Identify which cell holds the provided text, then report its [x, y] central coordinate. 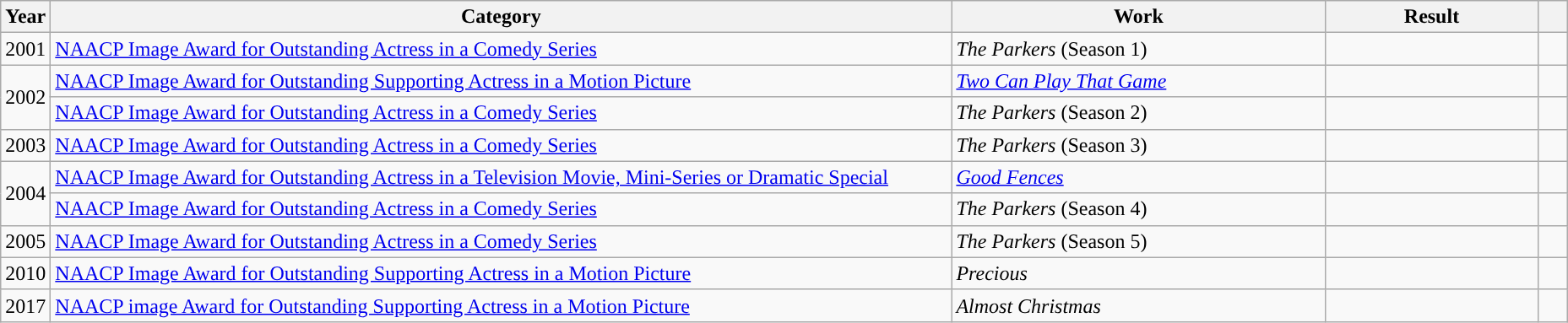
Work [1138, 17]
Two Can Play That Game [1138, 81]
2010 [25, 273]
2002 [25, 97]
The Parkers (Season 5) [1138, 241]
Result [1432, 17]
2001 [25, 49]
2005 [25, 241]
Good Fences [1138, 177]
Precious [1138, 273]
2004 [25, 193]
NAACP Image Award for Outstanding Actress in a Television Movie, Mini-Series or Dramatic Special [502, 177]
Year [25, 17]
NAACP image Award for Outstanding Supporting Actress in a Motion Picture [502, 305]
2017 [25, 305]
Almost Christmas [1138, 305]
The Parkers (Season 4) [1138, 209]
The Parkers (Season 1) [1138, 49]
2003 [25, 145]
The Parkers (Season 3) [1138, 145]
Category [502, 17]
The Parkers (Season 2) [1138, 113]
